Scan for the cell matching the given text and deliver its (X, Y) coordinate at center. 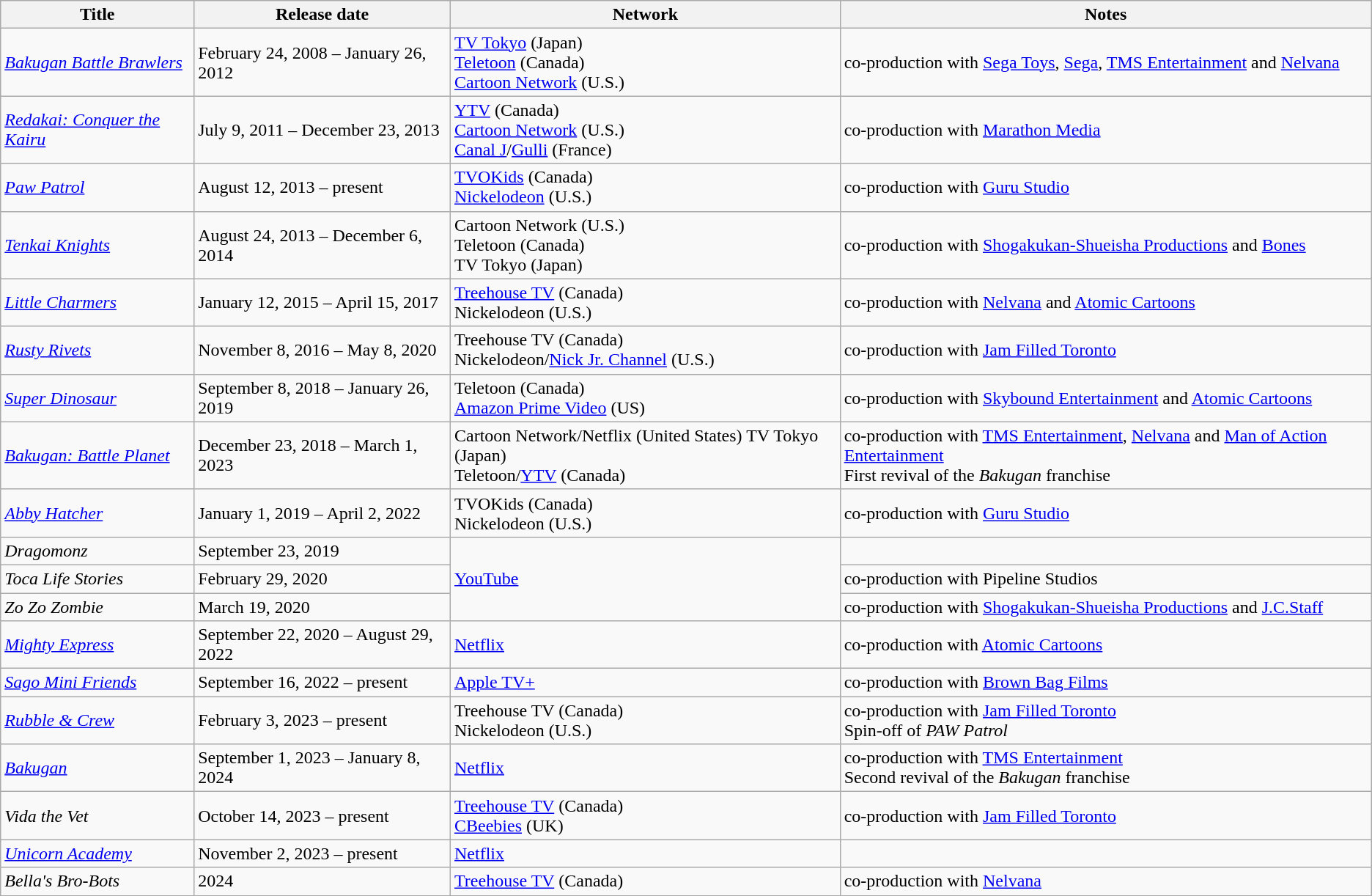
Cartoon Network (U.S.)Teletoon (Canada)TV Tokyo (Japan) (645, 245)
TV Tokyo (Japan)Teletoon (Canada)Cartoon Network (U.S.) (645, 62)
2024 (322, 881)
September 23, 2019 (322, 551)
Rubble & Crew (97, 720)
Paw Patrol (97, 188)
co-production with Jam Filled TorontoSpin-off of PAW Patrol (1105, 720)
July 9, 2011 – December 23, 2013 (322, 130)
Title (97, 15)
September 8, 2018 – January 26, 2019 (322, 397)
October 14, 2023 – present (322, 815)
co-production with Skybound Entertainment and Atomic Cartoons (1105, 397)
Zo Zo Zombie (97, 606)
Network (645, 15)
co-production with Marathon Media (1105, 130)
August 12, 2013 – present (322, 188)
November 8, 2016 – May 8, 2020 (322, 350)
Vida the Vet (97, 815)
co-production with Nelvana and Atomic Cartoons (1105, 302)
co-production with Shogakukan-Shueisha Productions and J.C.Staff (1105, 606)
Treehouse TV (Canada)Nickelodeon/Nick Jr. Channel (U.S.) (645, 350)
Cartoon Network/Netflix (United States) TV Tokyo (Japan)Teletoon/YTV (Canada) (645, 455)
co-production with TMS Entertainment, Nelvana and Man of Action EntertainmentFirst revival of the Bakugan franchise (1105, 455)
Teletoon (Canada)Amazon Prime Video (US) (645, 397)
Rusty Rivets (97, 350)
September 22, 2020 – August 29, 2022 (322, 645)
Treehouse TV (Canada) (645, 881)
January 1, 2019 – April 2, 2022 (322, 513)
Bakugan (97, 768)
September 16, 2022 – present (322, 683)
Apple TV+ (645, 683)
March 19, 2020 (322, 606)
February 29, 2020 (322, 579)
Release date (322, 15)
Abby Hatcher (97, 513)
co-production with Sega Toys, Sega, TMS Entertainment and Nelvana (1105, 62)
January 12, 2015 – April 15, 2017 (322, 302)
YTV (Canada)Cartoon Network (U.S.)Canal J/Gulli (France) (645, 130)
Toca Life Stories (97, 579)
December 23, 2018 – March 1, 2023 (322, 455)
Bakugan Battle Brawlers (97, 62)
November 2, 2023 – present (322, 853)
co-production with Atomic Cartoons (1105, 645)
Notes (1105, 15)
YouTube (645, 579)
Dragomonz (97, 551)
Super Dinosaur (97, 397)
Treehouse TV (Canada)CBeebies (UK) (645, 815)
Unicorn Academy (97, 853)
August 24, 2013 – December 6, 2014 (322, 245)
Mighty Express (97, 645)
co-production with TMS EntertainmentSecond revival of the Bakugan franchise (1105, 768)
February 3, 2023 – present (322, 720)
Bella's Bro-Bots (97, 881)
September 1, 2023 – January 8, 2024 (322, 768)
Tenkai Knights (97, 245)
Sago Mini Friends (97, 683)
co-production with Pipeline Studios (1105, 579)
February 24, 2008 – January 26, 2012 (322, 62)
co-production with Shogakukan-Shueisha Productions and Bones (1105, 245)
Little Charmers (97, 302)
co-production with Nelvana (1105, 881)
Redakai: Conquer the Kairu (97, 130)
Bakugan: Battle Planet (97, 455)
co-production with Brown Bag Films (1105, 683)
